Pinpoint the cell where the given text exists, returning its [X, Y] midpoint coordinate. 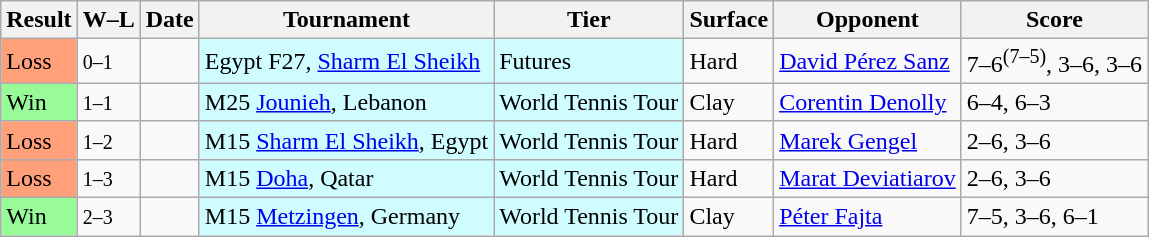
David Pérez Sanz [868, 62]
7–6(7–5), 3–6, 3–6 [1054, 62]
Score [1054, 20]
Futures [589, 62]
Opponent [868, 20]
6–4, 6–3 [1054, 102]
M15 Metzingen, Germany [346, 217]
Egypt F27, Sharm El Sheikh [346, 62]
M15 Doha, Qatar [346, 178]
2–3 [108, 217]
0–1 [108, 62]
Result [39, 20]
Corentin Denolly [868, 102]
Tournament [346, 20]
M15 Sharm El Sheikh, Egypt [346, 140]
1–2 [108, 140]
Surface [729, 20]
M25 Jounieh, Lebanon [346, 102]
Tier [589, 20]
Marek Gengel [868, 140]
1–3 [108, 178]
Date [170, 20]
Marat Deviatiarov [868, 178]
7–5, 3–6, 6–1 [1054, 217]
Péter Fajta [868, 217]
W–L [108, 20]
1–1 [108, 102]
